Locate the cell with the specified text and output its (x, y) center coordinate. 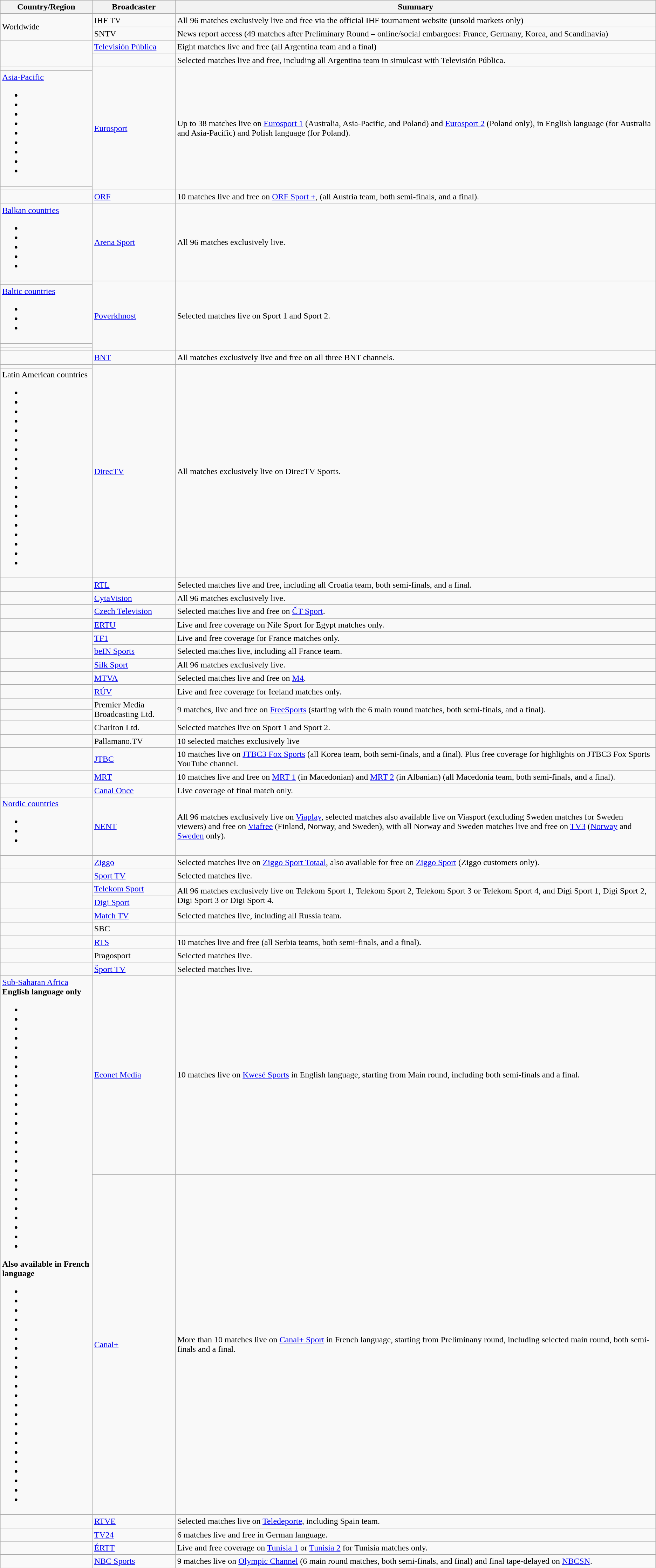
Charlton Ltd. (134, 727)
Selected matches live, including all Russia team. (416, 916)
Pallamano.TV (134, 741)
Balkan countries (46, 242)
Selected matches live and free on ČT Sport. (416, 611)
SNTV (134, 34)
Eurosport (134, 128)
Econet Media (134, 1075)
Sport TV (134, 876)
BNT (134, 358)
Ziggo (134, 862)
Live and free coverage for Iceland matches only. (416, 691)
Selected matches live, including all France team. (416, 651)
Selected matches live on Teledeporte, including Spain team. (416, 1521)
Silk Sport (134, 665)
TF1 (134, 638)
10 selected matches exclusively live (416, 741)
NENT (134, 826)
Live and free coverage on Tunisia 1 or Tunisia 2 for Tunisia matches only. (416, 1548)
ÉRTT (134, 1548)
Pragosport (134, 956)
Latin American countries (46, 473)
CytaVision (134, 598)
IHF TV (134, 20)
Live and free coverage for France matches only. (416, 638)
10 matches live and free on ORF Sport +, (all Austria team, both semi-finals, and a final). (416, 197)
RTS (134, 942)
beIN Sports (134, 651)
Summary (416, 7)
RTL (134, 585)
Sub-Saharan AfricaEnglish language onlyAlso available in French language (46, 1245)
Baltic countries (46, 314)
Live and free coverage on Nile Sport for Egypt matches only. (416, 625)
News report access (49 matches after Preliminary Round – online/social embargoes: France, Germany, Korea, and Scandinavia) (416, 34)
Arena Sport (134, 242)
Selected matches live and free on M4. (416, 678)
Match TV (134, 916)
MTVA (134, 678)
Digi Sport (134, 902)
Live coverage of final match only. (416, 790)
All matches exclusively live on DirecTV Sports. (416, 471)
Televisión Pública (134, 47)
DirecTV (134, 471)
RÚV (134, 691)
Country/Region (46, 7)
Šport TV (134, 969)
TV24 (134, 1534)
ORF (134, 197)
ERTU (134, 625)
Telekom Sport (134, 889)
Worldwide (46, 27)
Broadcaster (134, 7)
9 matches, live and free on FreeSports (starting with the 6 main round matches, both semi-finals, and a final). (416, 709)
6 matches live and free in German language. (416, 1534)
10 matches live and free on MRT 1 (in Macedonian) and MRT 2 (in Albanian) (all Macedonia team, both semi-finals, and a final). (416, 777)
9 matches live on Olympic Channel (6 main round matches, both semi-finals, and final) and final tape-delayed on NBCSN. (416, 1561)
Canal+ (134, 1344)
10 matches live and free (all Serbia teams, both semi-finals, and a final). (416, 942)
Selected matches live and free, including all Croatia team, both semi-finals, and a final. (416, 585)
MRT (134, 777)
Eight matches live and free (all Argentina team and a final) (416, 47)
10 matches live on Kwesé Sports in English language, starting from Main round, including both semi-finals and a final. (416, 1075)
Poverkhnost (134, 316)
All 96 matches exclusively live and free via the official IHF tournament website (unsold markets only) (416, 20)
Selected matches live on Ziggo Sport Totaal, also available for free on Ziggo Sport (Ziggo customers only). (416, 862)
Premier Media Broadcasting Ltd. (134, 709)
NBC Sports (134, 1561)
Selected matches live and free, including all Argentina team in simulcast with Televisión Pública. (416, 60)
JTBC (134, 759)
Asia-Pacific (46, 128)
Czech Television (134, 611)
All matches exclusively live and free on all three BNT channels. (416, 358)
Canal Once (134, 790)
Nordic countries (46, 826)
SBC (134, 929)
RTVE (134, 1521)
